Pinpoint the cell where the given text exists, returning its (x, y) midpoint coordinate. 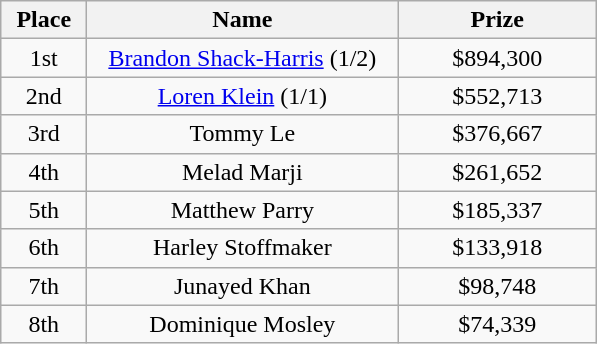
$376,667 (498, 134)
$185,337 (498, 210)
2nd (44, 96)
Melad Marji (242, 172)
Name (242, 20)
Matthew Parry (242, 210)
4th (44, 172)
1st (44, 58)
Place (44, 20)
Brandon Shack-Harris (1/2) (242, 58)
7th (44, 286)
Loren Klein (1/1) (242, 96)
$133,918 (498, 248)
5th (44, 210)
Junayed Khan (242, 286)
$261,652 (498, 172)
$552,713 (498, 96)
Tommy Le (242, 134)
$98,748 (498, 286)
$74,339 (498, 324)
8th (44, 324)
Harley Stoffmaker (242, 248)
3rd (44, 134)
Dominique Mosley (242, 324)
Prize (498, 20)
6th (44, 248)
$894,300 (498, 58)
